Provide the [X, Y] coordinate of the cell's center where the given text is located.  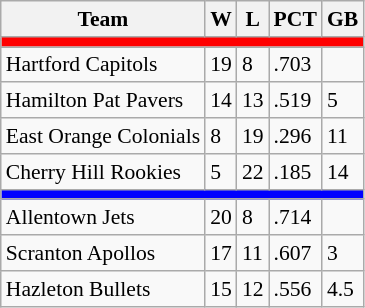
.703 [296, 65]
East Orange Colonials [103, 136]
.185 [296, 172]
GB [342, 19]
Hazleton Bullets [103, 289]
15 [221, 289]
20 [221, 218]
W [221, 19]
Scranton Apollos [103, 253]
22 [253, 172]
Cherry Hill Rookies [103, 172]
Hamilton Pat Pavers [103, 101]
.556 [296, 289]
L [253, 19]
12 [253, 289]
.607 [296, 253]
Team [103, 19]
PCT [296, 19]
4.5 [342, 289]
13 [253, 101]
.714 [296, 218]
Allentown Jets [103, 218]
17 [221, 253]
3 [342, 253]
Hartford Capitols [103, 65]
.519 [296, 101]
.296 [296, 136]
